For the text-containing cell, return its midpoint in [X, Y] coordinate format. 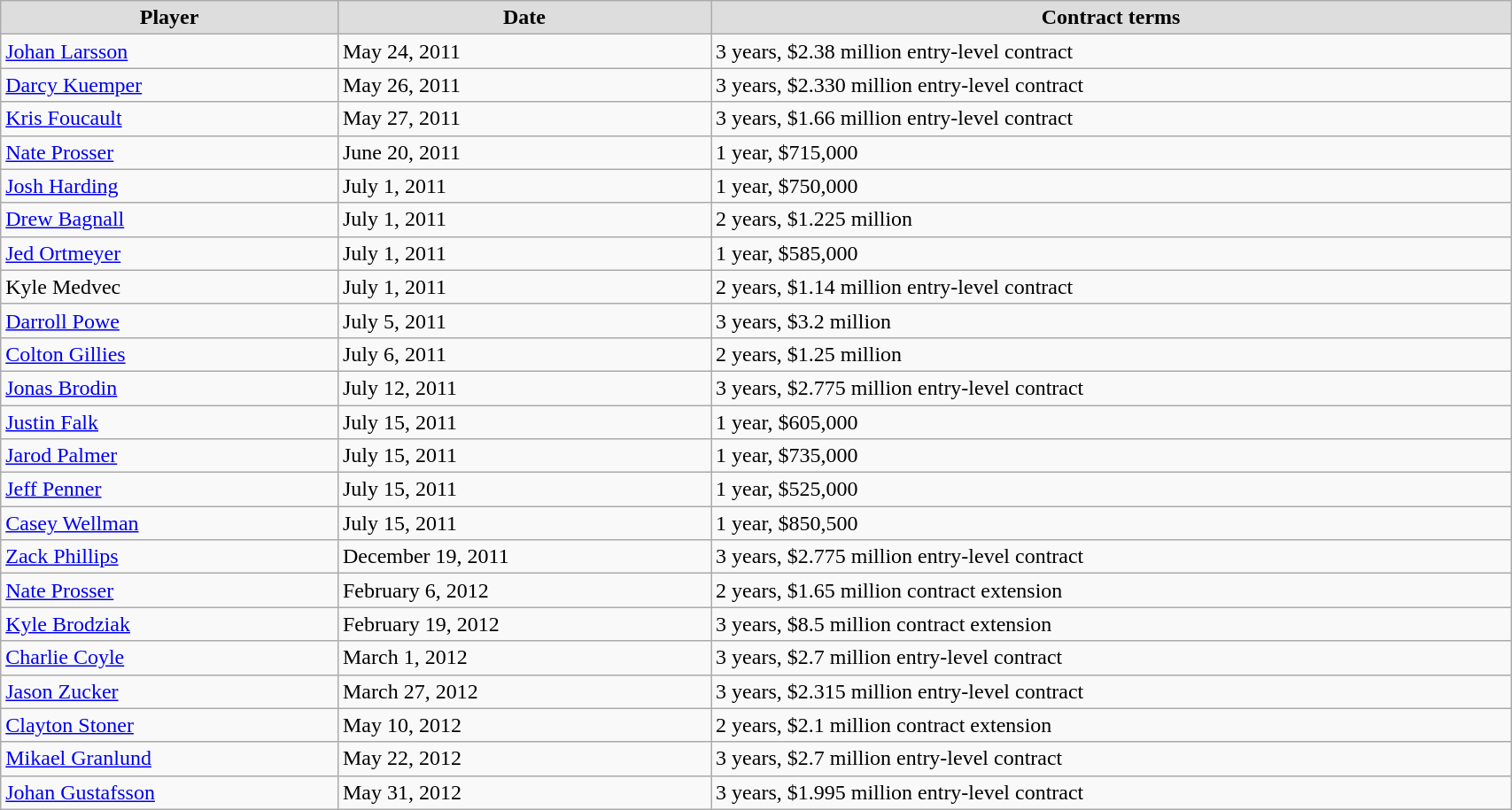
May 27, 2011 [524, 119]
July 5, 2011 [524, 320]
May 22, 2012 [524, 759]
Clayton Stoner [170, 725]
Mikael Granlund [170, 759]
May 26, 2011 [524, 85]
Jason Zucker [170, 691]
2 years, $2.1 million contract extension [1111, 725]
May 10, 2012 [524, 725]
1 year, $525,000 [1111, 490]
1 year, $715,000 [1111, 152]
Johan Larsson [170, 51]
1 year, $605,000 [1111, 422]
Charlie Coyle [170, 658]
Drew Bagnall [170, 220]
Josh Harding [170, 186]
1 year, $585,000 [1111, 253]
2 years, $1.225 million [1111, 220]
Kyle Medvec [170, 287]
2 years, $1.25 million [1111, 354]
Kyle Brodziak [170, 624]
February 19, 2012 [524, 624]
June 20, 2011 [524, 152]
July 12, 2011 [524, 388]
Jeff Penner [170, 490]
Johan Gustafsson [170, 792]
Date [524, 18]
2 years, $1.14 million entry-level contract [1111, 287]
3 years, $2.330 million entry-level contract [1111, 85]
February 6, 2012 [524, 590]
3 years, $2.315 million entry-level contract [1111, 691]
Darcy Kuemper [170, 85]
May 24, 2011 [524, 51]
1 year, $750,000 [1111, 186]
July 6, 2011 [524, 354]
Casey Wellman [170, 523]
Kris Foucault [170, 119]
December 19, 2011 [524, 557]
3 years, $3.2 million [1111, 320]
March 1, 2012 [524, 658]
Jarod Palmer [170, 456]
Player [170, 18]
Zack Phillips [170, 557]
3 years, $1.995 million entry-level contract [1111, 792]
Colton Gillies [170, 354]
Darroll Powe [170, 320]
Contract terms [1111, 18]
3 years, $1.66 million entry-level contract [1111, 119]
2 years, $1.65 million contract extension [1111, 590]
3 years, $2.38 million entry-level contract [1111, 51]
Jed Ortmeyer [170, 253]
1 year, $850,500 [1111, 523]
3 years, $8.5 million contract extension [1111, 624]
Jonas Brodin [170, 388]
May 31, 2012 [524, 792]
March 27, 2012 [524, 691]
1 year, $735,000 [1111, 456]
Justin Falk [170, 422]
